For the text-containing cell, return its midpoint in (X, Y) coordinate format. 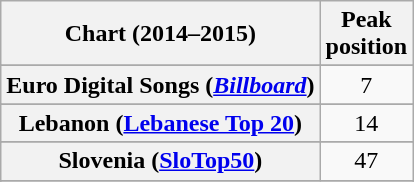
Euro Digital Songs (Billboard) (160, 85)
47 (366, 161)
Chart (2014–2015) (160, 34)
7 (366, 85)
Peakposition (366, 34)
Slovenia (SloTop50) (160, 161)
Lebanon (Lebanese Top 20) (160, 123)
14 (366, 123)
